Scan for the cell matching the given text and deliver its (X, Y) coordinate at center. 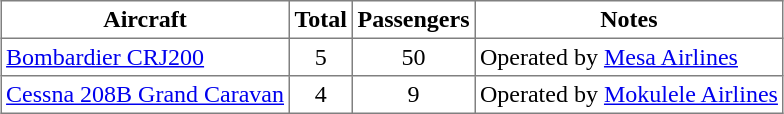
Aircraft (145, 20)
Operated by Mokulele Airlines (629, 95)
Cessna 208B Grand Caravan (145, 95)
5 (320, 57)
50 (413, 57)
Notes (629, 20)
Bombardier CRJ200 (145, 57)
Passengers (413, 20)
9 (413, 95)
4 (320, 95)
Total (320, 20)
Operated by Mesa Airlines (629, 57)
